Scan for the cell matching the given text and deliver its (X, Y) coordinate at center. 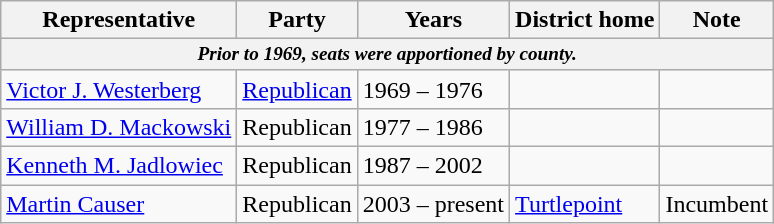
William D. Mackowski (119, 128)
1969 – 1976 (433, 89)
Turtlepoint (585, 204)
1977 – 1986 (433, 128)
Years (433, 20)
Victor J. Westerberg (119, 89)
2003 – present (433, 204)
Party (297, 20)
Note (717, 20)
Representative (119, 20)
Prior to 1969, seats were apportioned by county. (388, 55)
District home (585, 20)
Incumbent (717, 204)
Kenneth M. Jadlowiec (119, 166)
Martin Causer (119, 204)
1987 – 2002 (433, 166)
